From the cell containing the given text, extract its center point as (X, Y) coordinate. 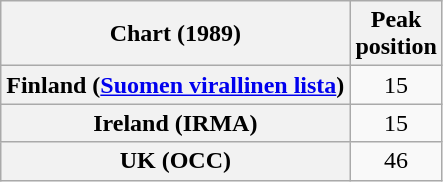
Peakposition (396, 34)
Finland (Suomen virallinen lista) (176, 85)
Chart (1989) (176, 34)
UK (OCC) (176, 161)
46 (396, 161)
Ireland (IRMA) (176, 123)
